Locate the cell with the specified text and output its [x, y] center coordinate. 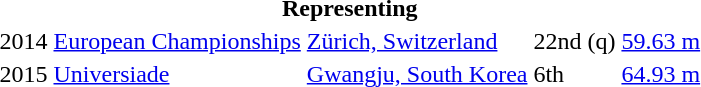
European Championships [177, 41]
22nd (q) [574, 41]
Zürich, Switzerland [417, 41]
